Return [x, y] of the center of cell containing provided text 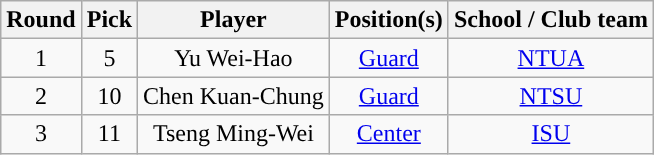
3 [41, 134]
Pick [109, 20]
11 [109, 134]
1 [41, 58]
School / Club team [550, 20]
Yu Wei-Hao [234, 58]
ISU [550, 134]
Tseng Ming-Wei [234, 134]
Center [388, 134]
Round [41, 20]
NTUA [550, 58]
Position(s) [388, 20]
10 [109, 96]
5 [109, 58]
2 [41, 96]
Player [234, 20]
NTSU [550, 96]
Chen Kuan-Chung [234, 96]
